Output the [x, y] coordinate of the center of the cell containing the given text.  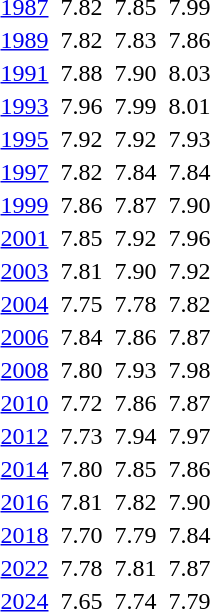
7.93 [136, 370]
7.79 [136, 535]
7.75 [82, 304]
7.73 [82, 436]
7.87 [136, 205]
7.88 [82, 73]
7.70 [82, 535]
7.94 [136, 436]
7.99 [136, 106]
7.83 [136, 40]
7.96 [82, 106]
7.72 [82, 403]
